Find where the given text appears and provide that cell's center as (X, Y) coordinate. 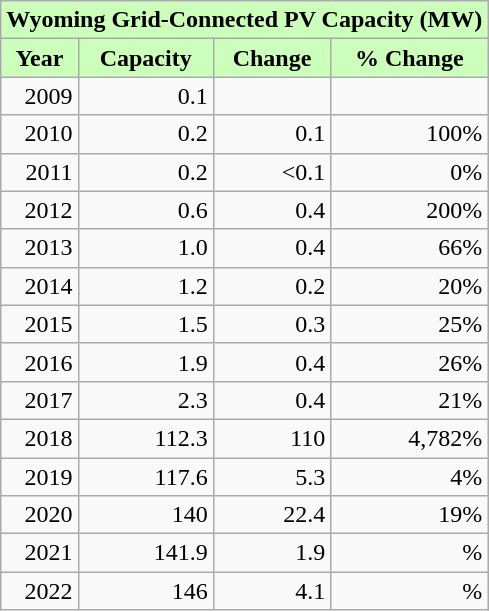
2019 (40, 477)
2012 (40, 210)
66% (410, 248)
2009 (40, 96)
0% (410, 172)
1.5 (146, 324)
2016 (40, 362)
20% (410, 286)
Change (272, 58)
21% (410, 400)
2021 (40, 553)
Wyoming Grid-Connected PV Capacity (MW) (244, 20)
0.6 (146, 210)
100% (410, 134)
2014 (40, 286)
2018 (40, 438)
200% (410, 210)
141.9 (146, 553)
112.3 (146, 438)
4% (410, 477)
26% (410, 362)
2013 (40, 248)
5.3 (272, 477)
2017 (40, 400)
4,782% (410, 438)
2022 (40, 591)
19% (410, 515)
1.0 (146, 248)
2015 (40, 324)
22.4 (272, 515)
2.3 (146, 400)
146 (146, 591)
140 (146, 515)
% Change (410, 58)
0.3 (272, 324)
Capacity (146, 58)
<0.1 (272, 172)
2011 (40, 172)
2010 (40, 134)
4.1 (272, 591)
2020 (40, 515)
25% (410, 324)
117.6 (146, 477)
1.2 (146, 286)
110 (272, 438)
Year (40, 58)
